Return (x, y) of the center of cell containing provided text 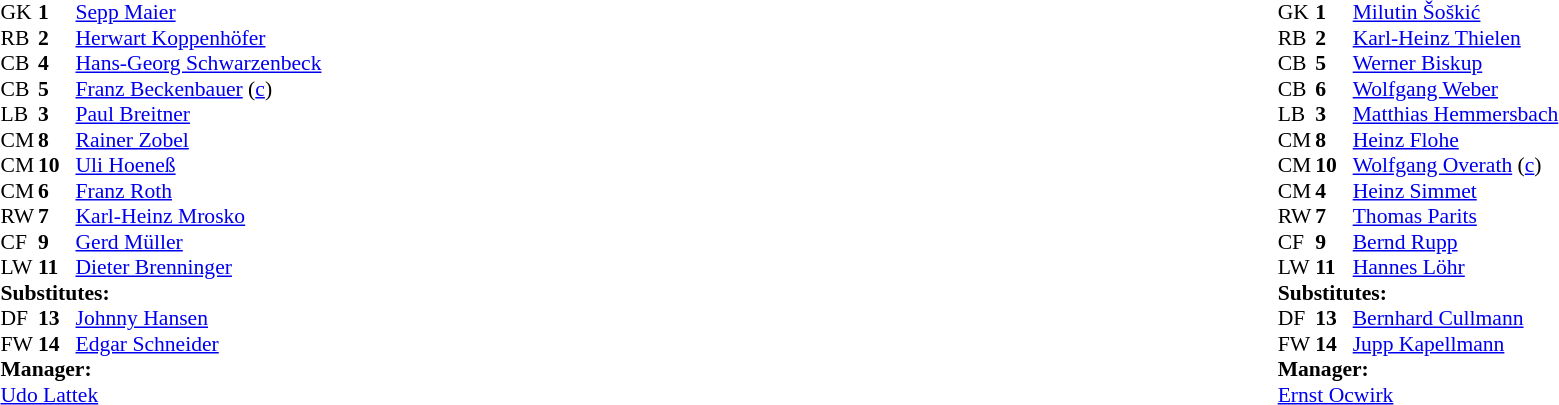
Franz Roth (199, 191)
Rainer Zobel (199, 140)
Sepp Maier (199, 13)
Heinz Simmet (1456, 191)
Wolfgang Overath (c) (1456, 165)
Bernhard Cullmann (1456, 319)
Edgar Schneider (199, 344)
Herwart Koppenhöfer (199, 38)
Hans-Georg Schwarzenbeck (199, 63)
Karl-Heinz Mrosko (199, 217)
Hannes Löhr (1456, 267)
Gerd Müller (199, 242)
Uli Hoeneß (199, 165)
Thomas Parits (1456, 217)
Franz Beckenbauer (c) (199, 89)
Werner Biskup (1456, 63)
Karl-Heinz Thielen (1456, 38)
Milutin Šoškić (1456, 13)
Matthias Hemmersbach (1456, 115)
Johnny Hansen (199, 319)
Paul Breitner (199, 115)
Wolfgang Weber (1456, 89)
Heinz Flohe (1456, 140)
Dieter Brenninger (199, 267)
Jupp Kapellmann (1456, 344)
Bernd Rupp (1456, 242)
